Determine the (x, y) coordinate at the center of the cell enclosing the given text.  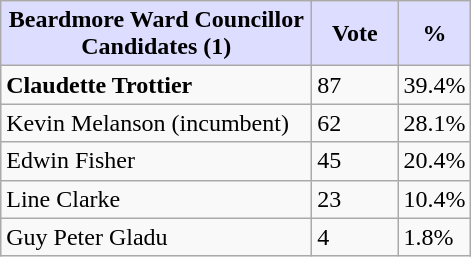
Guy Peter Gladu (156, 237)
20.4% (434, 161)
% (434, 34)
28.1% (434, 123)
4 (355, 237)
Claudette Trottier (156, 85)
87 (355, 85)
10.4% (434, 199)
Edwin Fisher (156, 161)
45 (355, 161)
Line Clarke (156, 199)
39.4% (434, 85)
62 (355, 123)
23 (355, 199)
Kevin Melanson (incumbent) (156, 123)
Beardmore Ward Councillor Candidates (1) (156, 34)
1.8% (434, 237)
Vote (355, 34)
